Detect which cell encompasses the target text, then output its [x, y] center coordinate. 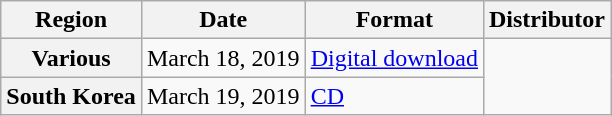
CD [394, 96]
South Korea [72, 96]
Distributor [546, 20]
Digital download [394, 58]
Various [72, 58]
Date [223, 20]
March 19, 2019 [223, 96]
Region [72, 20]
Format [394, 20]
March 18, 2019 [223, 58]
